Determine the (x, y) coordinate at the center of the cell enclosing the given text.  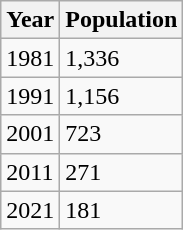
Year (30, 20)
2011 (30, 172)
1981 (30, 58)
Population (122, 20)
1991 (30, 96)
1,336 (122, 58)
271 (122, 172)
2021 (30, 210)
723 (122, 134)
1,156 (122, 96)
2001 (30, 134)
181 (122, 210)
